From the cell containing the given text, extract its center point as (X, Y) coordinate. 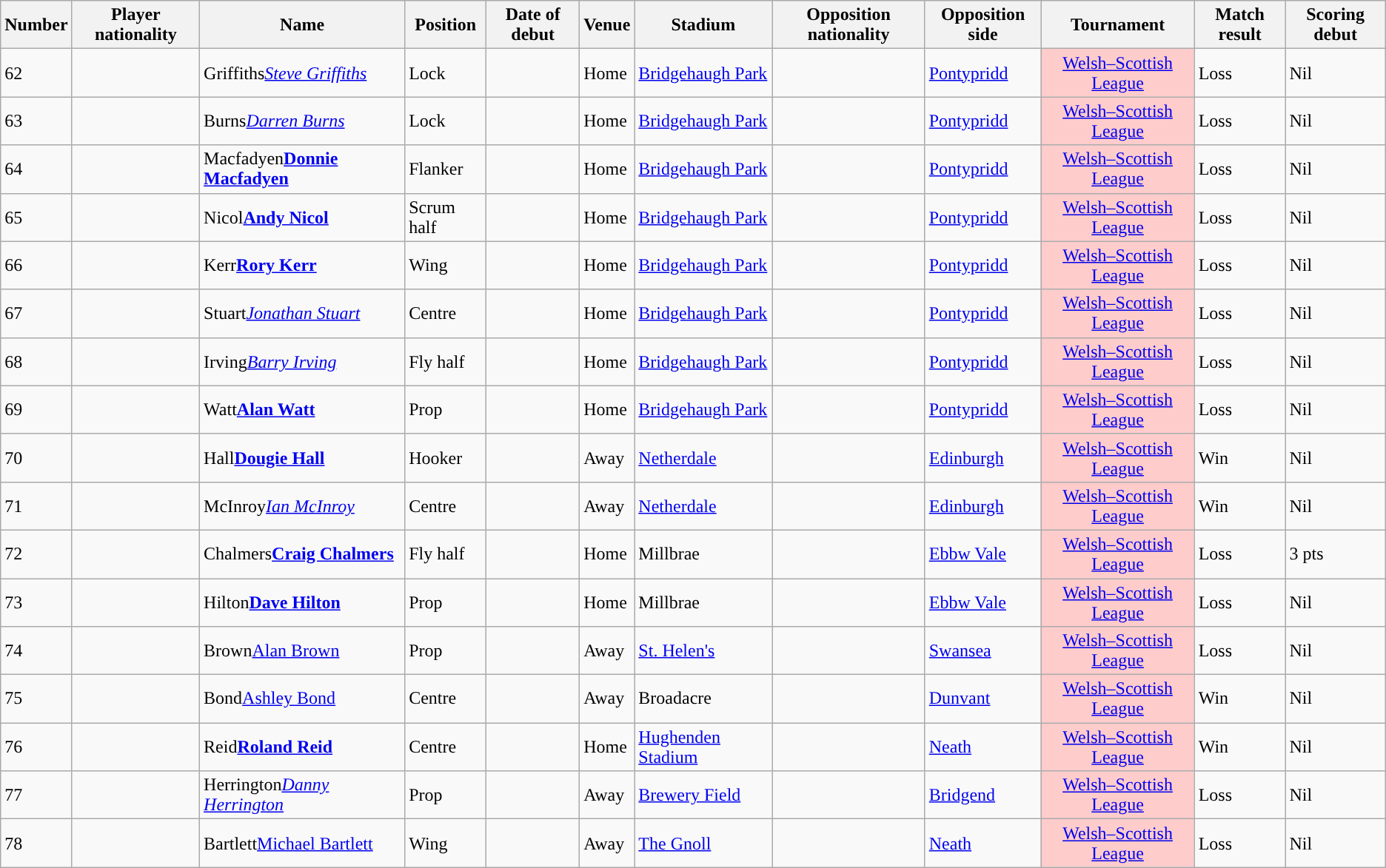
69 (36, 410)
Dunvant (983, 699)
WattAlan Watt (302, 410)
Opposition nationality (848, 25)
BondAshley Bond (302, 699)
Swansea (983, 651)
71 (36, 506)
Match result (1239, 25)
67 (36, 314)
3 pts (1336, 554)
78 (36, 844)
ChalmersCraig Chalmers (302, 554)
75 (36, 699)
76 (36, 747)
Position (446, 25)
70 (36, 457)
HiltonDave Hilton (302, 602)
Hughenden Stadium (703, 747)
Venue (607, 25)
BrownAlan Brown (302, 651)
Broadacre (703, 699)
Name (302, 25)
Stadium (703, 25)
BartlettMichael Bartlett (302, 844)
72 (36, 554)
63 (36, 121)
St. Helen's (703, 651)
Date of debut (533, 25)
68 (36, 361)
StuartJonathan Stuart (302, 314)
Flanker (446, 169)
Scoring debut (1336, 25)
IrvingBarry Irving (302, 361)
HallDougie Hall (302, 457)
Number (36, 25)
74 (36, 651)
Hooker (446, 457)
Tournament (1118, 25)
KerrRory Kerr (302, 265)
65 (36, 218)
62 (36, 73)
Brewery Field (703, 795)
The Gnoll (703, 844)
Bridgend (983, 795)
66 (36, 265)
NicolAndy Nicol (302, 218)
ReidRoland Reid (302, 747)
77 (36, 795)
MacfadyenDonnie Macfadyen (302, 169)
BurnsDarren Burns (302, 121)
73 (36, 602)
HerringtonDanny Herrington (302, 795)
GriffithsSteve Griffiths (302, 73)
McInroyIan McInroy (302, 506)
Scrum half (446, 218)
Player nationality (135, 25)
Opposition side (983, 25)
64 (36, 169)
